Provide the (X, Y) coordinate of the cell's center where the given text is located.  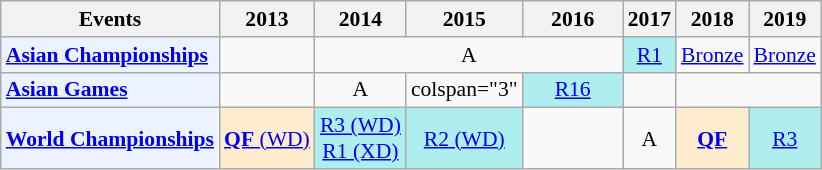
colspan="3" (464, 90)
2013 (267, 19)
R3 (WD) R1 (XD) (360, 138)
R3 (784, 138)
2016 (573, 19)
2019 (784, 19)
2017 (650, 19)
Asian Championships (110, 55)
R1 (650, 55)
R16 (573, 90)
R2 (WD) (464, 138)
Asian Games (110, 90)
2014 (360, 19)
QF (WD) (267, 138)
Events (110, 19)
2018 (712, 19)
World Championships (110, 138)
QF (712, 138)
2015 (464, 19)
